Scan for the cell matching the given text and deliver its [X, Y] coordinate at center. 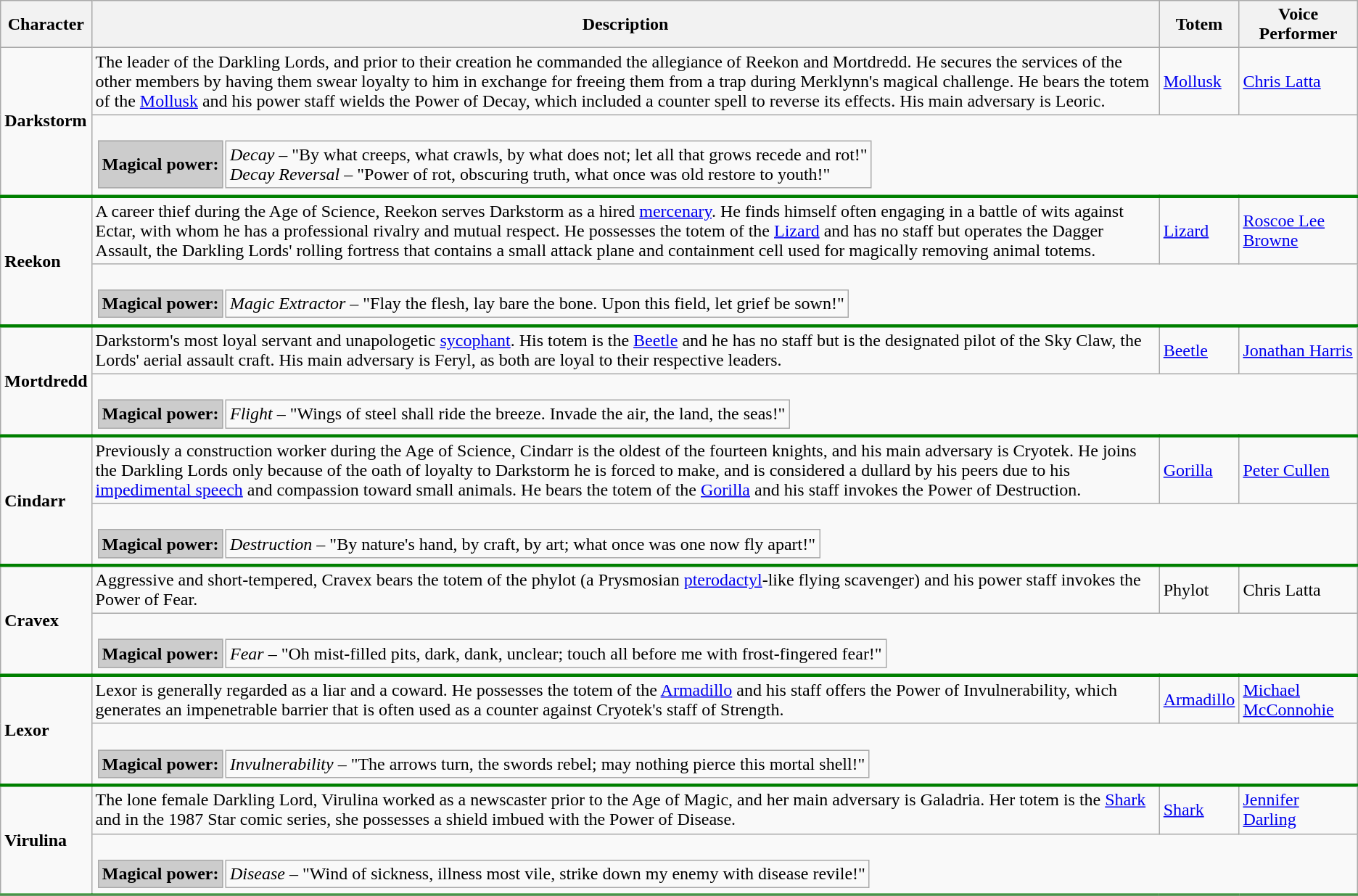
Description [625, 25]
Cravex [46, 620]
Darkstorm [46, 122]
Roscoe Lee Browne [1299, 230]
Beetle [1199, 350]
Shark [1199, 810]
Jonathan Harris [1299, 350]
Voice Performer [1299, 25]
Peter Cullen [1299, 469]
Michael McConnohie [1299, 699]
Magical power: Invulnerability – "The arrows turn, the swords rebel; may nothing pierce this mortal shell!" [724, 755]
Mortdredd [46, 381]
Lexor [46, 731]
Mollusk [1199, 81]
Magical power: Fear – "Oh mist-filled pits, dark, dank, unclear; touch all before me with frost-fingered fear!" [724, 644]
Magical power: Magic Extractor – "Flay the flesh, lay bare the bone. Upon this field, let grief be sown!" [724, 295]
Magical power: Destruction – "By nature's hand, by craft, by art; what once was one now fly apart!" [724, 534]
Magical power: Disease – "Wind of sickness, illness most vile, strike down my enemy with disease revile!" [724, 865]
Character [46, 25]
Armadillo [1199, 699]
Lizard [1199, 230]
Jennifer Darling [1299, 810]
Magic Extractor – "Flay the flesh, lay bare the bone. Upon this field, let grief be sown!" [537, 304]
Disease – "Wind of sickness, illness most vile, strike down my enemy with disease revile!" [548, 874]
Totem [1199, 25]
Fear – "Oh mist-filled pits, dark, dank, unclear; touch all before me with frost-fingered fear!" [556, 654]
Reekon [46, 261]
Cindarr [46, 501]
Destruction – "By nature's hand, by craft, by art; what once was one now fly apart!" [523, 543]
Gorilla [1199, 469]
Magical power: Flight – "Wings of steel shall ride the breeze. Invade the air, the land, the seas!" [724, 405]
Flight – "Wings of steel shall ride the breeze. Invade the air, the land, the seas!" [508, 414]
Virulina [46, 840]
Phylot [1199, 589]
Invulnerability – "The arrows turn, the swords rebel; may nothing pierce this mortal shell!" [548, 764]
